For the text-containing cell, return its midpoint in (x, y) coordinate format. 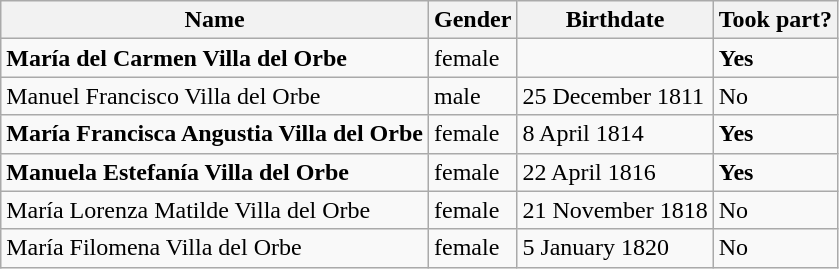
Birthdate (615, 20)
Gender (472, 20)
María Francisca Angustia Villa del Orbe (215, 134)
male (472, 96)
María Lorenza Matilde Villa del Orbe (215, 210)
María del Carmen Villa del Orbe (215, 58)
25 December 1811 (615, 96)
5 January 1820 (615, 248)
Manuela Estefanía Villa del Orbe (215, 172)
Name (215, 20)
María Filomena Villa del Orbe (215, 248)
Took part? (775, 20)
Manuel Francisco Villa del Orbe (215, 96)
22 April 1816 (615, 172)
21 November 1818 (615, 210)
8 April 1814 (615, 134)
